Return the [X, Y] coordinate for the center point of the cell that contains the specified text.  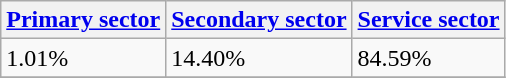
1.01% [84, 58]
Secondary sector [259, 20]
84.59% [428, 58]
Primary sector [84, 20]
14.40% [259, 58]
Service sector [428, 20]
